Output the [x, y] coordinate of the center of the cell containing the given text.  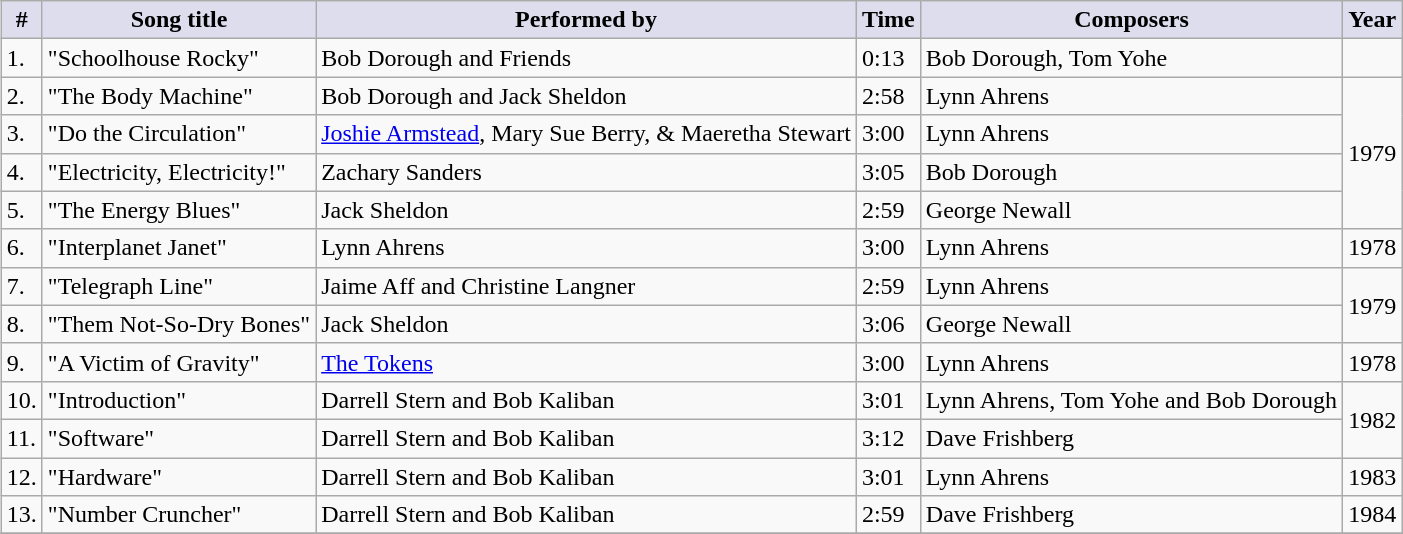
The Tokens [586, 362]
10. [22, 400]
"The Body Machine" [178, 96]
"The Energy Blues" [178, 210]
"Do the Circulation" [178, 134]
Composers [1131, 20]
"Interplanet Janet" [178, 248]
1982 [1372, 419]
7. [22, 286]
"Introduction" [178, 400]
3:12 [888, 438]
6. [22, 248]
Bob Dorough and Jack Sheldon [586, 96]
Bob Dorough and Friends [586, 58]
Year [1372, 20]
"Telegraph Line" [178, 286]
1983 [1372, 477]
3:06 [888, 324]
9. [22, 362]
"Electricity, Electricity!" [178, 172]
Joshie Armstead, Mary Sue Berry, & Maeretha Stewart [586, 134]
3:05 [888, 172]
Bob Dorough, Tom Yohe [1131, 58]
3. [22, 134]
"A Victim of Gravity" [178, 362]
Jaime Aff and Christine Langner [586, 286]
"Them Not-So-Dry Bones" [178, 324]
1984 [1372, 515]
Zachary Sanders [586, 172]
Time [888, 20]
1. [22, 58]
"Number Cruncher" [178, 515]
13. [22, 515]
5. [22, 210]
Bob Dorough [1131, 172]
"Hardware" [178, 477]
12. [22, 477]
4. [22, 172]
2. [22, 96]
Lynn Ahrens, Tom Yohe and Bob Dorough [1131, 400]
Song title [178, 20]
0:13 [888, 58]
11. [22, 438]
8. [22, 324]
Performed by [586, 20]
# [22, 20]
"Software" [178, 438]
"Schoolhouse Rocky" [178, 58]
2:58 [888, 96]
